Scan for the cell matching the given text and deliver its (X, Y) coordinate at center. 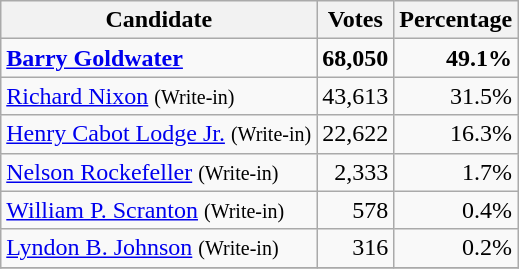
Richard Nixon (Write-in) (159, 96)
Votes (356, 20)
1.7% (456, 172)
68,050 (356, 58)
0.2% (456, 248)
William P. Scranton (Write-in) (159, 210)
16.3% (456, 134)
31.5% (456, 96)
Lyndon B. Johnson (Write-in) (159, 248)
22,622 (356, 134)
578 (356, 210)
316 (356, 248)
49.1% (456, 58)
Candidate (159, 20)
2,333 (356, 172)
Barry Goldwater (159, 58)
Percentage (456, 20)
Nelson Rockefeller (Write-in) (159, 172)
43,613 (356, 96)
Henry Cabot Lodge Jr. (Write-in) (159, 134)
0.4% (456, 210)
